Locate the cell with the specified text and output its (X, Y) center coordinate. 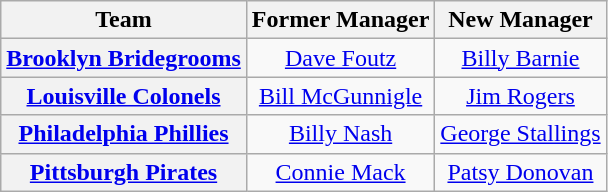
Patsy Donovan (520, 172)
Dave Foutz (340, 58)
Connie Mack (340, 172)
New Manager (520, 20)
Jim Rogers (520, 96)
Billy Nash (340, 134)
Bill McGunnigle (340, 96)
Philadelphia Phillies (124, 134)
Billy Barnie (520, 58)
Former Manager (340, 20)
Brooklyn Bridegrooms (124, 58)
Pittsburgh Pirates (124, 172)
Team (124, 20)
George Stallings (520, 134)
Louisville Colonels (124, 96)
